Extract the (X, Y) coordinate from the center of the cell holding the provided text.  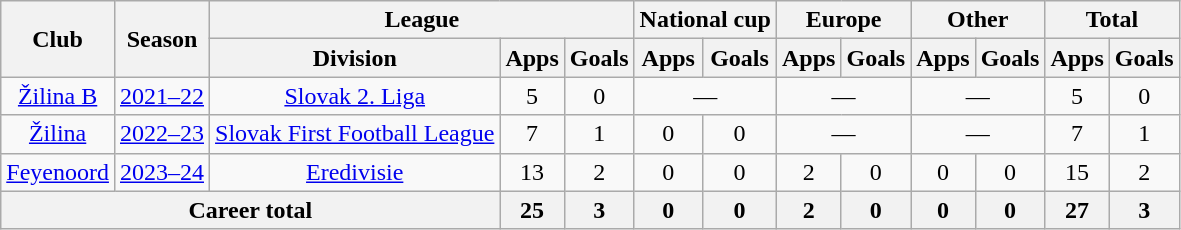
Season (162, 39)
Feyenoord (58, 172)
Other (978, 20)
2022–23 (162, 134)
2021–22 (162, 96)
Division (355, 58)
25 (532, 210)
Žilina (58, 134)
Club (58, 39)
Slovak First Football League (355, 134)
Slovak 2. Liga (355, 96)
Eredivisie (355, 172)
League (422, 20)
National cup (705, 20)
Europe (844, 20)
Žilina B (58, 96)
2023–24 (162, 172)
27 (1077, 210)
15 (1077, 172)
Career total (250, 210)
13 (532, 172)
Total (1112, 20)
